Scan for the cell matching the given text and deliver its [X, Y] coordinate at center. 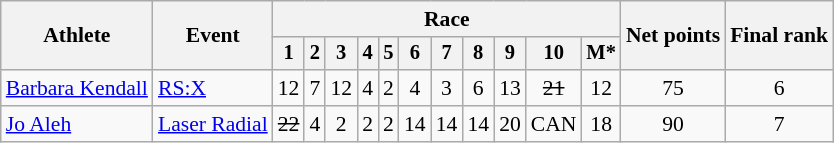
18 [602, 124]
Final rank [779, 36]
Net points [673, 36]
13 [510, 88]
CAN [554, 124]
M* [602, 54]
75 [673, 88]
Barbara Kendall [77, 88]
22 [289, 124]
8 [478, 54]
RS:X [213, 88]
Race [447, 19]
90 [673, 124]
21 [554, 88]
1 [289, 54]
20 [510, 124]
Event [213, 36]
Athlete [77, 36]
Laser Radial [213, 124]
Jo Aleh [77, 124]
10 [554, 54]
5 [388, 54]
9 [510, 54]
